Pinpoint the cell where the given text exists, returning its (X, Y) midpoint coordinate. 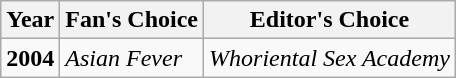
Fan's Choice (132, 20)
Year (30, 20)
Whoriental Sex Academy (330, 58)
Editor's Choice (330, 20)
Asian Fever (132, 58)
2004 (30, 58)
